From the cell containing the given text, extract its center point as [x, y] coordinate. 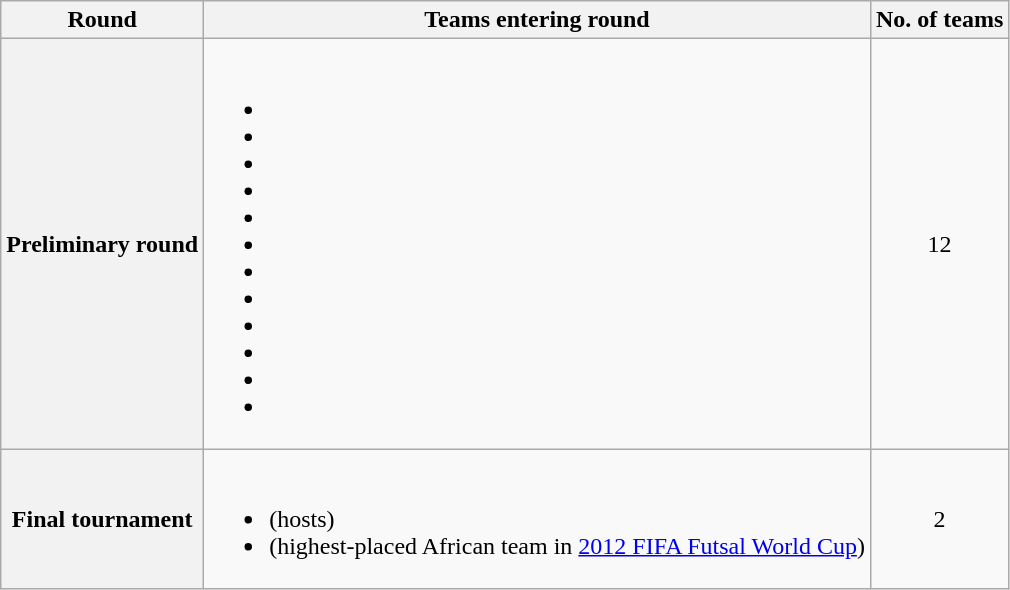
12 [939, 244]
No. of teams [939, 20]
Final tournament [102, 519]
Round [102, 20]
Preliminary round [102, 244]
Teams entering round [538, 20]
(hosts) (highest-placed African team in 2012 FIFA Futsal World Cup) [538, 519]
2 [939, 519]
